Extract the (x, y) coordinate from the center of the cell holding the provided text.  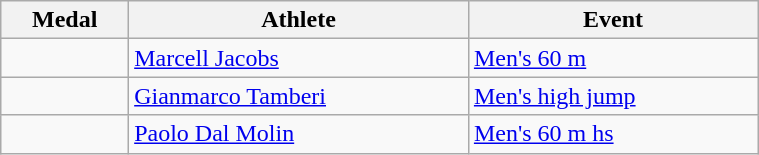
Men's 60 m (612, 58)
Event (612, 20)
Athlete (299, 20)
Paolo Dal Molin (299, 134)
Gianmarco Tamberi (299, 96)
Marcell Jacobs (299, 58)
Men's high jump (612, 96)
Medal (65, 20)
Men's 60 m hs (612, 134)
